Determine the (x, y) coordinate at the center of the cell enclosing the given text.  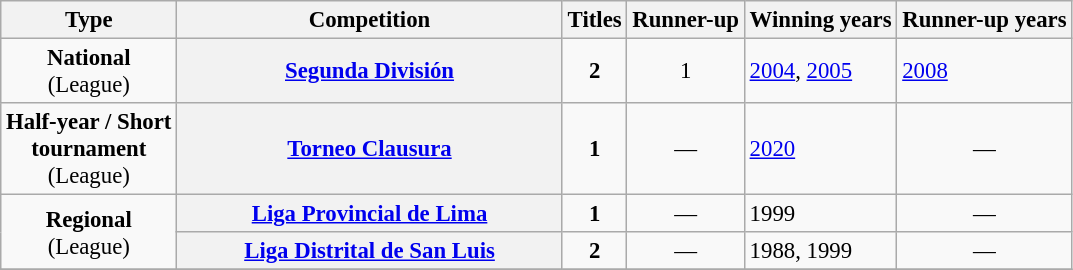
Half-year / Shorttournament(League) (89, 149)
1988, 1999 (820, 251)
Torneo Clausura (370, 149)
Liga Distrital de San Luis (370, 251)
2020 (820, 149)
Runner-up (686, 20)
2008 (984, 72)
Winning years (820, 20)
Runner-up years (984, 20)
Titles (594, 20)
Competition (370, 20)
Regional(League) (89, 232)
Segunda División (370, 72)
2004, 2005 (820, 72)
National(League) (89, 72)
1999 (820, 214)
Type (89, 20)
Liga Provincial de Lima (370, 214)
